Output the [X, Y] coordinate of the center of the cell containing the given text.  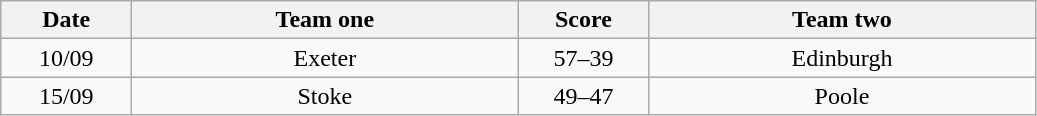
57–39 [584, 58]
Poole [842, 96]
Edinburgh [842, 58]
Stoke [325, 96]
Team one [325, 20]
49–47 [584, 96]
Exeter [325, 58]
Date [66, 20]
Score [584, 20]
Team two [842, 20]
15/09 [66, 96]
10/09 [66, 58]
